From the cell containing the given text, extract its center point as [X, Y] coordinate. 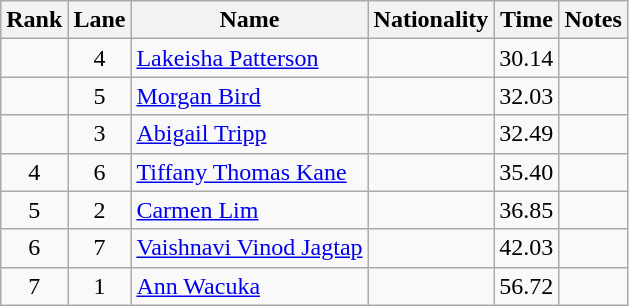
2 [100, 210]
Time [526, 20]
Lane [100, 20]
35.40 [526, 172]
30.14 [526, 58]
Rank [34, 20]
Notes [593, 20]
Ann Wacuka [250, 286]
56.72 [526, 286]
Tiffany Thomas Kane [250, 172]
Morgan Bird [250, 96]
Abigail Tripp [250, 134]
Name [250, 20]
Lakeisha Patterson [250, 58]
1 [100, 286]
42.03 [526, 248]
3 [100, 134]
36.85 [526, 210]
32.03 [526, 96]
Carmen Lim [250, 210]
Vaishnavi Vinod Jagtap [250, 248]
32.49 [526, 134]
Nationality [431, 20]
